Scan for the cell matching the given text and deliver its [x, y] coordinate at center. 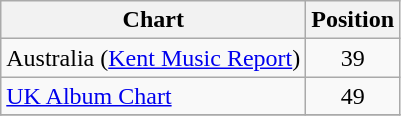
Chart [154, 20]
UK Album Chart [154, 96]
Australia (Kent Music Report) [154, 58]
Position [353, 20]
39 [353, 58]
49 [353, 96]
